Capture the cell that displays the provided text and extract its (x, y) central coordinate. 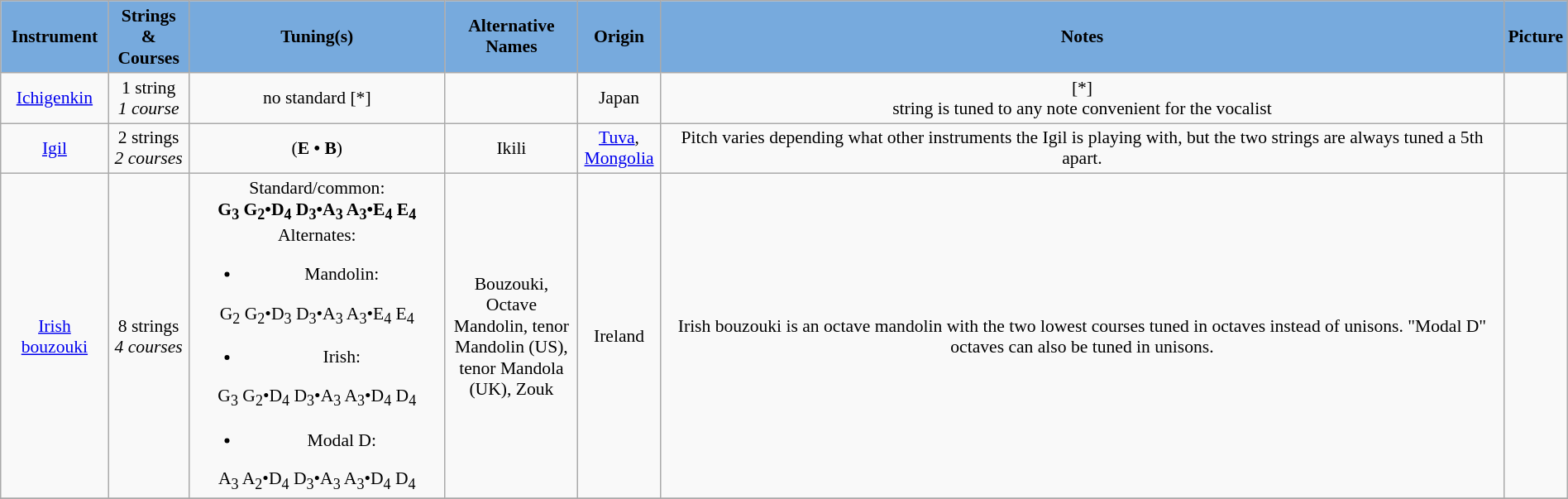
Ichigenkin (55, 98)
Irish bouzouki is an octave mandolin with the two lowest courses tuned in octaves instead of unisons. "Modal D" octaves can also be tuned in unisons. (1083, 336)
Alternative Names (511, 36)
2 strings2 courses (149, 147)
Bouzouki, Octave Mandolin, tenor Mandolin (US), tenor Mandola (UK), Zouk (511, 336)
[*]string is tuned to any note convenient for the vocalist (1083, 98)
Ikili (511, 147)
Instrument (55, 36)
1 string1 course (149, 98)
Standard/common:G3 G2•D4 D3•A3 A3•E4 E4Alternates:Mandolin:G2 G2•D3 D3•A3 A3•E4 E4Irish:G3 G2•D4 D3•A3 A3•D4 D4Modal D:A3 A2•D4 D3•A3 A3•D4 D4 (317, 336)
Origin (619, 36)
(E • B) (317, 147)
Ireland (619, 336)
Picture (1535, 36)
Igil (55, 147)
Tuning(s) (317, 36)
Japan (619, 98)
8 strings4 courses (149, 336)
Irish bouzouki (55, 336)
no standard [*] (317, 98)
Notes (1083, 36)
Tuva, Mongolia (619, 147)
Strings & Courses (149, 36)
Pitch varies depending what other instruments the Igil is playing with, but the two strings are always tuned a 5th apart. (1083, 147)
